Determine the [X, Y] coordinate at the center of the cell enclosing the given text.  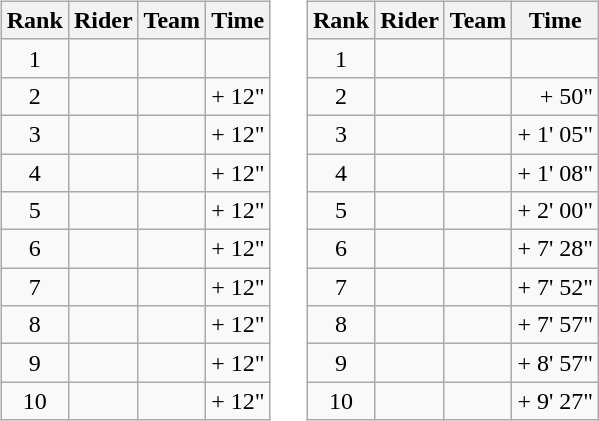
+ 9' 27" [556, 401]
+ 50" [556, 96]
+ 8' 57" [556, 363]
+ 7' 28" [556, 249]
+ 7' 57" [556, 325]
+ 1' 05" [556, 134]
+ 1' 08" [556, 173]
+ 7' 52" [556, 287]
+ 2' 00" [556, 211]
